Locate the cell with the specified text and output its [X, Y] center coordinate. 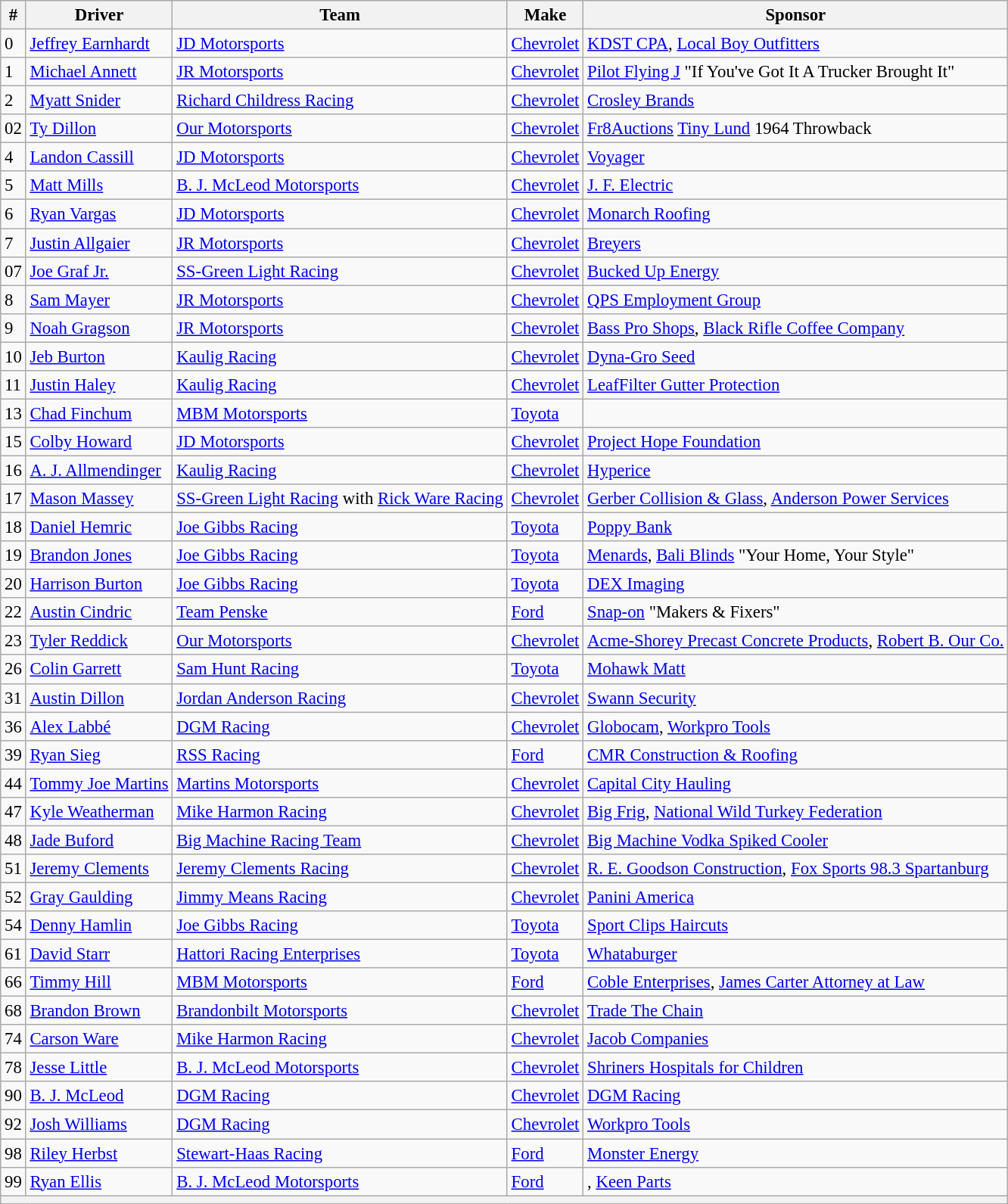
31 [14, 698]
Denny Hamlin [99, 926]
Ryan Vargas [99, 214]
Josh Williams [99, 1125]
36 [14, 726]
48 [14, 840]
51 [14, 869]
Trade The Chain [796, 1011]
Jeremy Clements [99, 869]
99 [14, 1181]
Jeremy Clements Racing [340, 869]
23 [14, 641]
92 [14, 1125]
Ryan Ellis [99, 1181]
22 [14, 612]
13 [14, 413]
44 [14, 783]
Ty Dillon [99, 129]
54 [14, 926]
Gray Gaulding [99, 897]
Daniel Hemric [99, 527]
02 [14, 129]
17 [14, 499]
Landon Cassill [99, 157]
Colin Garrett [99, 670]
5 [14, 185]
Austin Dillon [99, 698]
52 [14, 897]
Make [545, 15]
Swann Security [796, 698]
Big Machine Vodka Spiked Cooler [796, 840]
KDST CPA, Local Boy Outfitters [796, 44]
39 [14, 754]
7 [14, 243]
Carson Ware [99, 1039]
LeafFilter Gutter Protection [796, 385]
Voyager [796, 157]
16 [14, 470]
Gerber Collision & Glass, Anderson Power Services [796, 499]
Stewart-Haas Racing [340, 1153]
# [14, 15]
Riley Herbst [99, 1153]
Justin Allgaier [99, 243]
Snap-on "Makers & Fixers" [796, 612]
Brandonbilt Motorsports [340, 1011]
Breyers [796, 243]
Tommy Joe Martins [99, 783]
Project Hope Foundation [796, 442]
Mohawk Matt [796, 670]
Team Penske [340, 612]
Whataburger [796, 954]
Noah Gragson [99, 328]
8 [14, 300]
18 [14, 527]
Workpro Tools [796, 1125]
Kyle Weatherman [99, 812]
Shriners Hospitals for Children [796, 1068]
Alex Labbé [99, 726]
Pilot Flying J "If You've Got It A Trucker Brought It" [796, 72]
07 [14, 271]
Big Frig, National Wild Turkey Federation [796, 812]
RSS Racing [340, 754]
Monarch Roofing [796, 214]
Globocam, Workpro Tools [796, 726]
47 [14, 812]
90 [14, 1097]
Chad Finchum [99, 413]
Martins Motorsports [340, 783]
Capital City Hauling [796, 783]
Acme-Shorey Precast Concrete Products, Robert B. Our Co. [796, 641]
Tyler Reddick [99, 641]
David Starr [99, 954]
2 [14, 101]
74 [14, 1039]
Sport Clips Haircuts [796, 926]
15 [14, 442]
9 [14, 328]
Colby Howard [99, 442]
66 [14, 982]
6 [14, 214]
Jeffrey Earnhardt [99, 44]
Matt Mills [99, 185]
Brandon Brown [99, 1011]
68 [14, 1011]
Jesse Little [99, 1068]
Jade Buford [99, 840]
Jeb Burton [99, 356]
SS-Green Light Racing [340, 271]
Panini America [796, 897]
Myatt Snider [99, 101]
Hyperice [796, 470]
Justin Haley [99, 385]
26 [14, 670]
Jordan Anderson Racing [340, 698]
20 [14, 584]
Jacob Companies [796, 1039]
4 [14, 157]
Team [340, 15]
SS-Green Light Racing with Rick Ware Racing [340, 499]
19 [14, 555]
Dyna-Gro Seed [796, 356]
Richard Childress Racing [340, 101]
Driver [99, 15]
Menards, Bali Blinds "Your Home, Your Style" [796, 555]
Harrison Burton [99, 584]
Austin Cindric [99, 612]
0 [14, 44]
11 [14, 385]
Jimmy Means Racing [340, 897]
, Keen Parts [796, 1181]
Bucked Up Energy [796, 271]
Brandon Jones [99, 555]
10 [14, 356]
Joe Graf Jr. [99, 271]
Fr8Auctions Tiny Lund 1964 Throwback [796, 129]
B. J. McLeod [99, 1097]
98 [14, 1153]
Sam Mayer [99, 300]
CMR Construction & Roofing [796, 754]
Big Machine Racing Team [340, 840]
A. J. Allmendinger [99, 470]
61 [14, 954]
Sam Hunt Racing [340, 670]
DEX Imaging [796, 584]
Bass Pro Shops, Black Rifle Coffee Company [796, 328]
Timmy Hill [99, 982]
J. F. Electric [796, 185]
Coble Enterprises, James Carter Attorney at Law [796, 982]
78 [14, 1068]
Crosley Brands [796, 101]
Mason Massey [99, 499]
QPS Employment Group [796, 300]
Sponsor [796, 15]
Michael Annett [99, 72]
R. E. Goodson Construction, Fox Sports 98.3 Spartanburg [796, 869]
1 [14, 72]
Monster Energy [796, 1153]
Ryan Sieg [99, 754]
Hattori Racing Enterprises [340, 954]
Poppy Bank [796, 527]
